Detect which cell encompasses the target text, then output its [x, y] center coordinate. 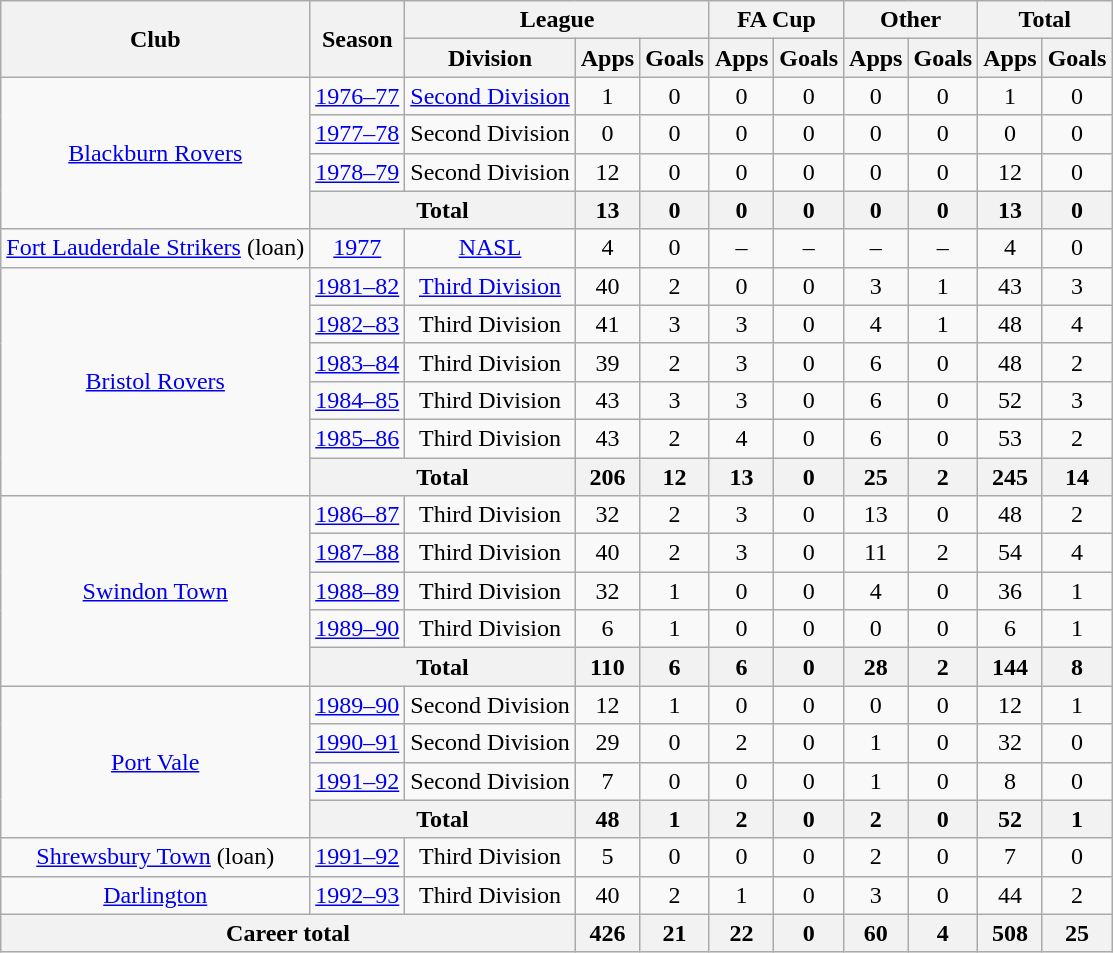
1992–93 [358, 895]
1988–89 [358, 591]
Fort Lauderdale Strikers (loan) [156, 248]
206 [607, 477]
39 [607, 362]
1977 [358, 248]
53 [1010, 438]
Career total [288, 933]
22 [741, 933]
Shrewsbury Town (loan) [156, 857]
Club [156, 39]
Darlington [156, 895]
41 [607, 324]
Port Vale [156, 762]
1990–91 [358, 743]
FA Cup [776, 20]
1978–79 [358, 172]
NASL [490, 248]
1987–88 [358, 553]
League [558, 20]
1982–83 [358, 324]
Swindon Town [156, 591]
36 [1010, 591]
426 [607, 933]
245 [1010, 477]
54 [1010, 553]
508 [1010, 933]
1976–77 [358, 96]
1981–82 [358, 286]
5 [607, 857]
Blackburn Rovers [156, 153]
1984–85 [358, 400]
44 [1010, 895]
21 [675, 933]
Bristol Rovers [156, 381]
1983–84 [358, 362]
Division [490, 58]
1985–86 [358, 438]
60 [876, 933]
14 [1077, 477]
1977–78 [358, 134]
11 [876, 553]
144 [1010, 667]
1986–87 [358, 515]
29 [607, 743]
Season [358, 39]
28 [876, 667]
110 [607, 667]
Other [911, 20]
